Return [x, y] of the center of cell containing provided text 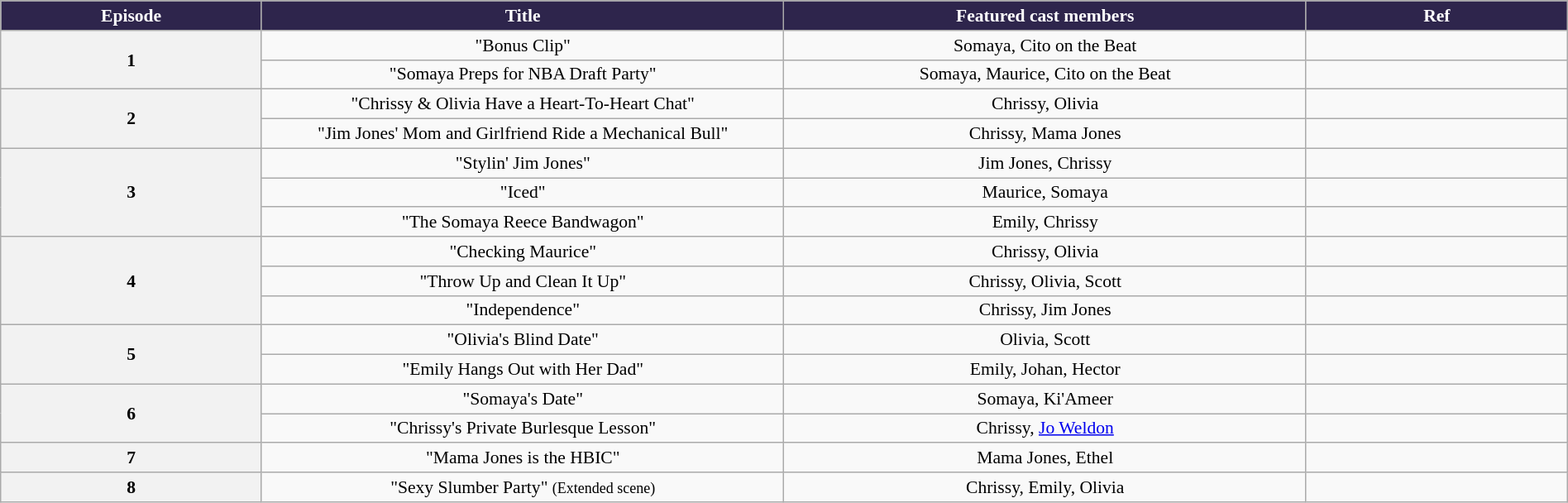
Ref [1437, 16]
Chrissy, Mama Jones [1045, 134]
7 [131, 458]
"Chrissy & Olivia Have a Heart-To-Heart Chat" [523, 104]
Olivia, Scott [1045, 340]
Somaya, Ki'Ameer [1045, 399]
"Sexy Slumber Party" (Extended scene) [523, 487]
5 [131, 354]
Chrissy, Emily, Olivia [1045, 487]
"Mama Jones is the HBIC" [523, 458]
Featured cast members [1045, 16]
"Stylin' Jim Jones" [523, 163]
"Somaya's Date" [523, 399]
Mama Jones, Ethel [1045, 458]
3 [131, 192]
1 [131, 60]
"Checking Maurice" [523, 251]
Chrissy, Jim Jones [1045, 310]
Chrissy, Olivia, Scott [1045, 281]
6 [131, 414]
"The Somaya Reece Bandwagon" [523, 223]
"Throw Up and Clean It Up" [523, 281]
"Chrissy's Private Burlesque Lesson" [523, 429]
"Bonus Clip" [523, 46]
"Jim Jones' Mom and Girlfriend Ride a Mechanical Bull" [523, 134]
Maurice, Somaya [1045, 193]
"Somaya Preps for NBA Draft Party" [523, 74]
Somaya, Cito on the Beat [1045, 46]
4 [131, 281]
Somaya, Maurice, Cito on the Beat [1045, 74]
"Olivia's Blind Date" [523, 340]
Chrissy, Jo Weldon [1045, 429]
Emily, Johan, Hector [1045, 370]
8 [131, 487]
Episode [131, 16]
Jim Jones, Chrissy [1045, 163]
"Iced" [523, 193]
"Emily Hangs Out with Her Dad" [523, 370]
"Independence" [523, 310]
2 [131, 119]
Title [523, 16]
Emily, Chrissy [1045, 223]
